Provide the (x, y) coordinate of the cell's center where the given text is located.  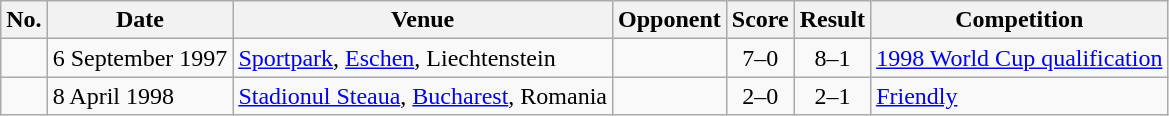
Stadionul Steaua, Bucharest, Romania (423, 96)
7–0 (760, 58)
8 April 1998 (140, 96)
Competition (1020, 20)
Opponent (670, 20)
No. (24, 20)
Result (832, 20)
2–1 (832, 96)
Sportpark, Eschen, Liechtenstein (423, 58)
Score (760, 20)
2–0 (760, 96)
1998 World Cup qualification (1020, 58)
Date (140, 20)
Friendly (1020, 96)
8–1 (832, 58)
6 September 1997 (140, 58)
Venue (423, 20)
